Scan for the cell matching the given text and deliver its [X, Y] coordinate at center. 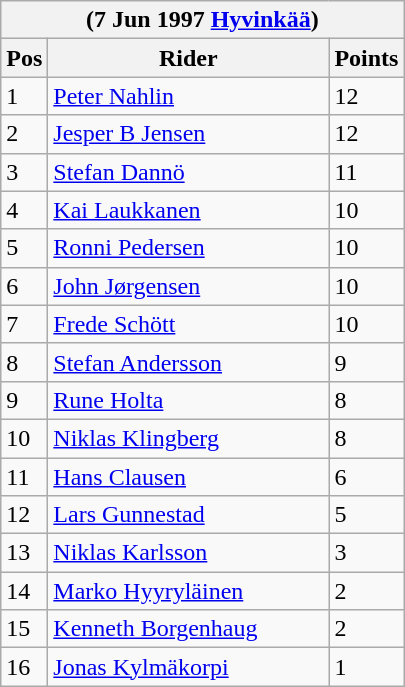
Hans Clausen [188, 477]
Peter Nahlin [188, 96]
Niklas Karlsson [188, 553]
15 [24, 629]
4 [24, 210]
John Jørgensen [188, 286]
7 [24, 324]
Ronni Pedersen [188, 248]
Lars Gunnestad [188, 515]
Frede Schött [188, 324]
Rune Holta [188, 400]
Pos [24, 58]
14 [24, 591]
Jonas Kylmäkorpi [188, 667]
Kai Laukkanen [188, 210]
13 [24, 553]
Rider [188, 58]
Stefan Andersson [188, 362]
Stefan Dannö [188, 172]
Marko Hyyryläinen [188, 591]
Kenneth Borgenhaug [188, 629]
(7 Jun 1997 Hyvinkää) [202, 20]
Niklas Klingberg [188, 438]
Jesper B Jensen [188, 134]
16 [24, 667]
Points [366, 58]
